For the text-containing cell, return its midpoint in [X, Y] coordinate format. 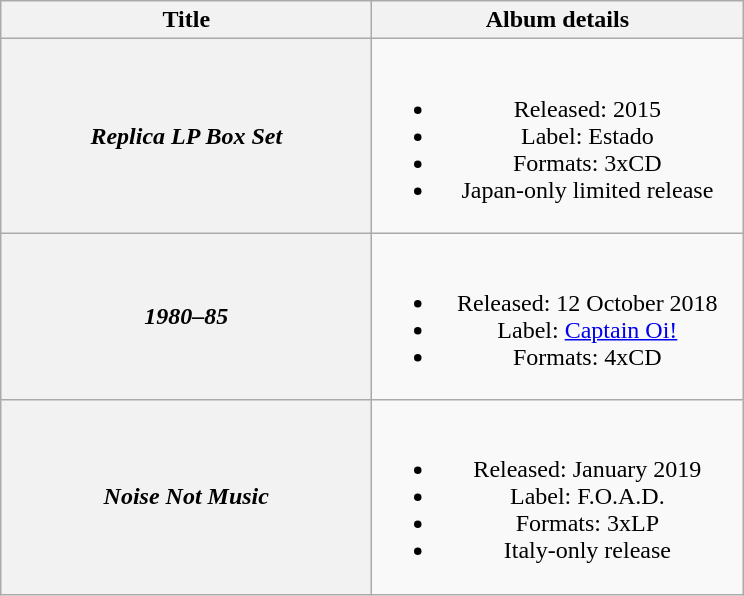
Title [186, 20]
Released: 2015Label: EstadoFormats: 3xCDJapan-only limited release [558, 136]
Noise Not Music [186, 497]
Album details [558, 20]
Released: 12 October 2018Label: Captain Oi!Formats: 4xCD [558, 316]
Released: January 2019Label: F.O.A.D.Formats: 3xLPItaly-only release [558, 497]
1980–85 [186, 316]
Replica LP Box Set [186, 136]
